Return (X, Y) of the center of cell containing provided text 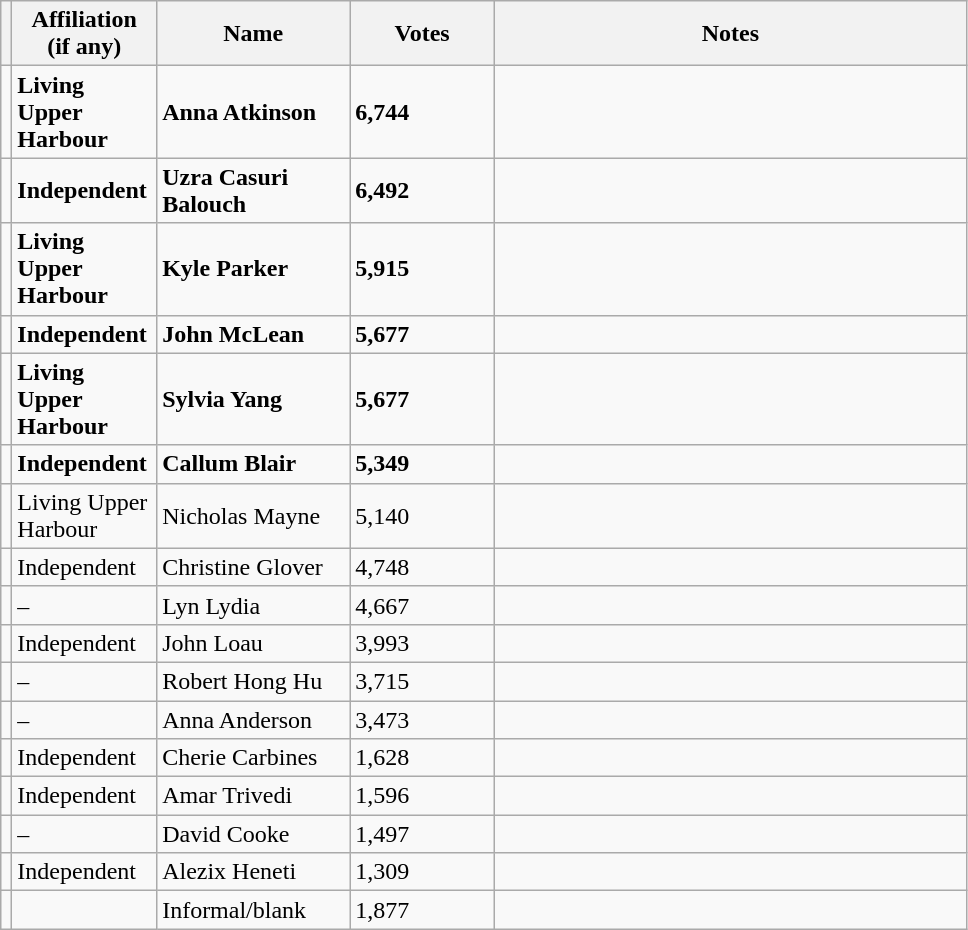
David Cooke (254, 834)
3,993 (422, 643)
Sylvia Yang (254, 399)
Nicholas Mayne (254, 516)
John McLean (254, 334)
5,349 (422, 464)
Callum Blair (254, 464)
1,497 (422, 834)
Cherie Carbines (254, 758)
Anna Atkinson (254, 112)
5,140 (422, 516)
Amar Trivedi (254, 796)
Lyn Lydia (254, 605)
5,915 (422, 269)
Name (254, 34)
Robert Hong Hu (254, 681)
4,748 (422, 567)
Alezix Heneti (254, 872)
3,473 (422, 719)
John Loau (254, 643)
1,877 (422, 910)
1,596 (422, 796)
Votes (422, 34)
Anna Anderson (254, 719)
4,667 (422, 605)
Notes (730, 34)
3,715 (422, 681)
Informal/blank (254, 910)
Affiliation (if any) (84, 34)
Uzra Casuri Balouch (254, 190)
6,744 (422, 112)
6,492 (422, 190)
Christine Glover (254, 567)
1,309 (422, 872)
Kyle Parker (254, 269)
1,628 (422, 758)
